Return the (X, Y) coordinate for the center point of the cell that contains the specified text.  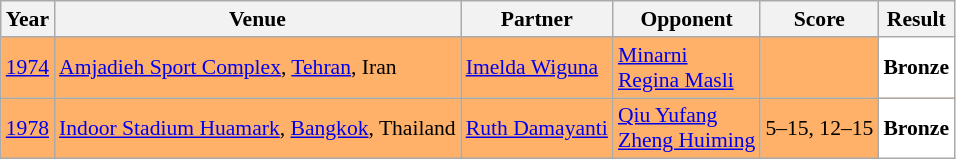
Partner (537, 19)
5–15, 12–15 (819, 128)
Indoor Stadium Huamark, Bangkok, Thailand (258, 128)
Opponent (686, 19)
1974 (28, 68)
Minarni Regina Masli (686, 68)
Score (819, 19)
Qiu Yufang Zheng Huiming (686, 128)
Result (916, 19)
Year (28, 19)
1978 (28, 128)
Venue (258, 19)
Amjadieh Sport Complex, Tehran, Iran (258, 68)
Imelda Wiguna (537, 68)
Ruth Damayanti (537, 128)
